Return (x, y) of the center of cell containing provided text 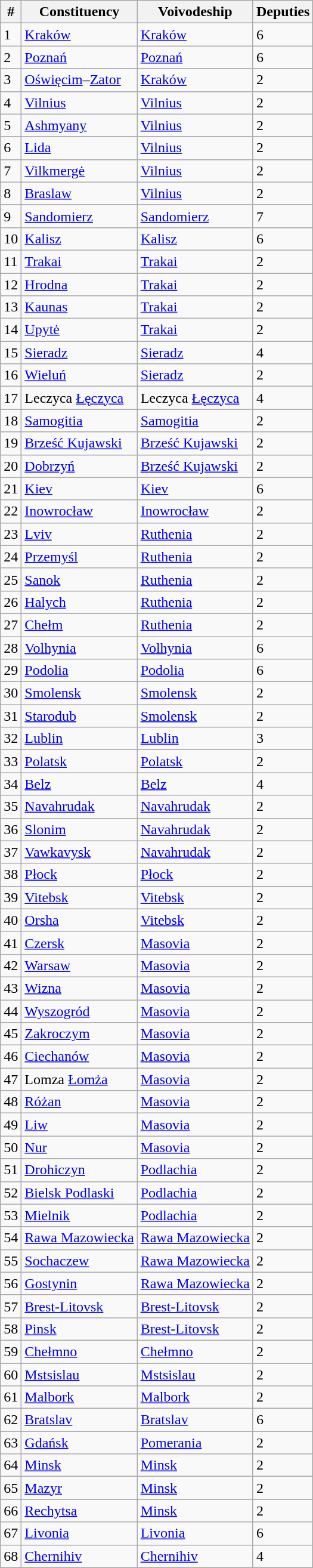
52 (11, 1193)
49 (11, 1125)
41 (11, 943)
62 (11, 1420)
35 (11, 807)
Voivodeship (195, 12)
31 (11, 716)
55 (11, 1261)
29 (11, 671)
Sanok (79, 579)
Zakroczym (79, 1034)
48 (11, 1102)
27 (11, 625)
Dobrzyń (79, 466)
Halych (79, 602)
Mielnik (79, 1215)
5 (11, 125)
Drohiczyn (79, 1170)
Slonim (79, 829)
44 (11, 1011)
Kaunas (79, 307)
1 (11, 35)
59 (11, 1351)
Ashmyany (79, 125)
53 (11, 1215)
51 (11, 1170)
33 (11, 761)
Wizna (79, 988)
22 (11, 511)
64 (11, 1465)
Gostynin (79, 1283)
19 (11, 443)
65 (11, 1488)
61 (11, 1397)
30 (11, 693)
56 (11, 1283)
46 (11, 1057)
Starodub (79, 716)
24 (11, 557)
Vawkavysk (79, 852)
12 (11, 285)
9 (11, 216)
21 (11, 489)
Orsha (79, 920)
37 (11, 852)
28 (11, 647)
66 (11, 1511)
Chełm (79, 625)
Lviv (79, 534)
36 (11, 829)
32 (11, 739)
54 (11, 1238)
15 (11, 353)
Vilkmergė (79, 171)
11 (11, 261)
Wieluń (79, 375)
Upytė (79, 330)
17 (11, 398)
57 (11, 1306)
20 (11, 466)
Deputies (283, 12)
Czersk (79, 943)
60 (11, 1374)
25 (11, 579)
Pinsk (79, 1329)
13 (11, 307)
26 (11, 602)
8 (11, 193)
Bielsk Podlaski (79, 1193)
14 (11, 330)
42 (11, 965)
Różan (79, 1102)
67 (11, 1533)
Constituency (79, 12)
63 (11, 1443)
16 (11, 375)
23 (11, 534)
Warsaw (79, 965)
Lida (79, 148)
50 (11, 1147)
Oświęcim–Zator (79, 80)
Pomerania (195, 1443)
43 (11, 988)
Rechytsa (79, 1511)
Ciechanów (79, 1057)
Braslaw (79, 193)
18 (11, 421)
34 (11, 784)
Mazyr (79, 1488)
Hrodna (79, 285)
58 (11, 1329)
Sochaczew (79, 1261)
Wyszogród (79, 1011)
68 (11, 1556)
40 (11, 920)
Nur (79, 1147)
45 (11, 1034)
38 (11, 875)
10 (11, 239)
Lomza Łomża (79, 1079)
# (11, 12)
Przemyśl (79, 557)
Liw (79, 1125)
Gdańsk (79, 1443)
47 (11, 1079)
39 (11, 897)
